Locate the cell with the specified text and output its (x, y) center coordinate. 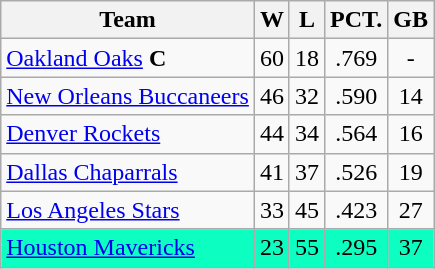
60 (272, 58)
.423 (356, 210)
14 (411, 96)
45 (306, 210)
Los Angeles Stars (128, 210)
- (411, 58)
27 (411, 210)
GB (411, 20)
W (272, 20)
32 (306, 96)
46 (272, 96)
19 (411, 172)
.564 (356, 134)
23 (272, 248)
PCT. (356, 20)
.526 (356, 172)
.295 (356, 248)
.590 (356, 96)
16 (411, 134)
.769 (356, 58)
Denver Rockets (128, 134)
Team (128, 20)
44 (272, 134)
55 (306, 248)
18 (306, 58)
Oakland Oaks C (128, 58)
New Orleans Buccaneers (128, 96)
Dallas Chaparrals (128, 172)
L (306, 20)
34 (306, 134)
33 (272, 210)
Houston Mavericks (128, 248)
41 (272, 172)
